Return the [X, Y] coordinate for the center point of the cell that contains the specified text.  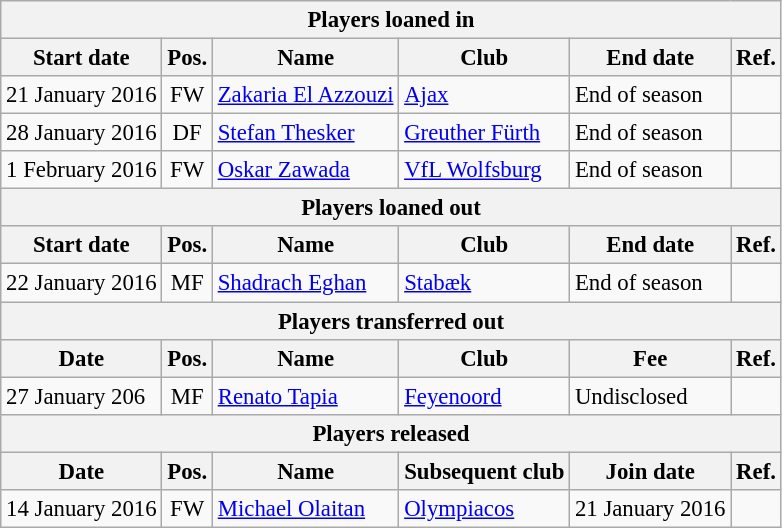
28 January 2016 [82, 133]
Renato Tapia [305, 396]
DF [187, 133]
1 February 2016 [82, 170]
Shadrach Eghan [305, 283]
Fee [650, 358]
Undisclosed [650, 396]
Ajax [484, 95]
14 January 2016 [82, 509]
Join date [650, 471]
Stabæk [484, 283]
Players loaned in [391, 20]
VfL Wolfsburg [484, 170]
Greuther Fürth [484, 133]
Michael Olaitan [305, 509]
Players loaned out [391, 208]
Stefan Thesker [305, 133]
22 January 2016 [82, 283]
Subsequent club [484, 471]
Players transferred out [391, 321]
Zakaria El Azzouzi [305, 95]
Olympiacos [484, 509]
Players released [391, 433]
27 January 206 [82, 396]
Oskar Zawada [305, 170]
Feyenoord [484, 396]
